Provide the (X, Y) coordinate of the cell's center where the given text is located.  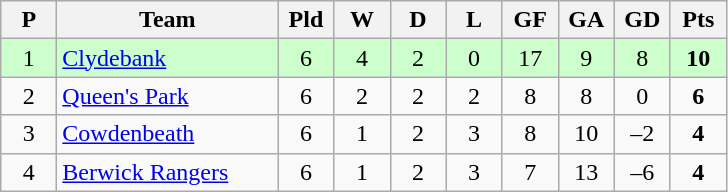
GD (642, 20)
Pts (698, 20)
17 (530, 58)
9 (586, 58)
Clydebank (168, 58)
Team (168, 20)
Queen's Park (168, 96)
–6 (642, 172)
W (362, 20)
Berwick Rangers (168, 172)
GA (586, 20)
L (474, 20)
–2 (642, 134)
7 (530, 172)
Pld (306, 20)
GF (530, 20)
13 (586, 172)
P (29, 20)
Cowdenbeath (168, 134)
D (418, 20)
